From the cell containing the given text, extract its center point as [X, Y] coordinate. 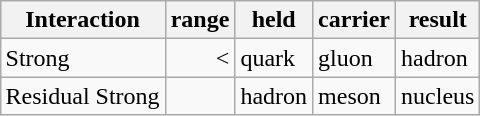
carrier [354, 20]
result [438, 20]
< [200, 58]
gluon [354, 58]
Residual Strong [82, 96]
range [200, 20]
quark [274, 58]
meson [354, 96]
nucleus [438, 96]
Strong [82, 58]
held [274, 20]
Interaction [82, 20]
